Detect which cell encompasses the target text, then output its [x, y] center coordinate. 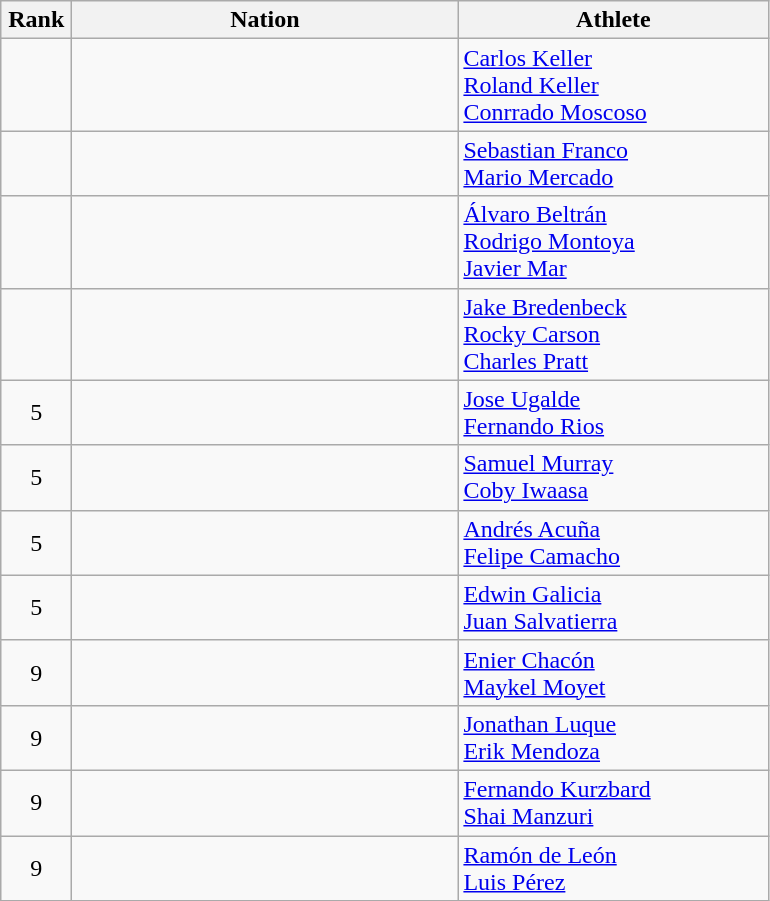
Enier Chacón Maykel Moyet [614, 672]
Athlete [614, 20]
Jose Ugalde Fernando Rios [614, 412]
Sebastian FrancoMario Mercado [614, 164]
Andrés Acuña Felipe Camacho [614, 542]
Fernando Kurzbard Shai Manzuri [614, 802]
Álvaro Beltrán Rodrigo MontoyaJavier Mar [614, 242]
Nation [265, 20]
Carlos Keller Roland KellerConrrado Moscoso [614, 85]
Edwin Galicia Juan Salvatierra [614, 608]
Samuel MurrayCoby Iwaasa [614, 478]
Ramón de León Luis Pérez [614, 868]
Jonathan Luque Erik Mendoza [614, 738]
Jake BredenbeckRocky CarsonCharles Pratt [614, 334]
Rank [36, 20]
